Find where the given text appears and provide that cell's center as (X, Y) coordinate. 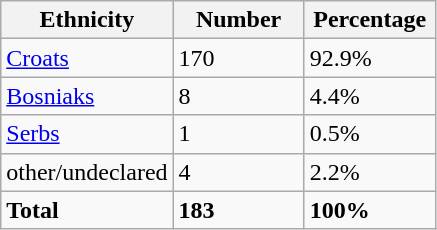
8 (238, 96)
0.5% (370, 134)
4.4% (370, 96)
Total (87, 210)
other/undeclared (87, 172)
4 (238, 172)
92.9% (370, 58)
Serbs (87, 134)
100% (370, 210)
Bosniaks (87, 96)
Percentage (370, 20)
Ethnicity (87, 20)
183 (238, 210)
Croats (87, 58)
2.2% (370, 172)
170 (238, 58)
Number (238, 20)
1 (238, 134)
